Capture the cell that displays the provided text and extract its (X, Y) central coordinate. 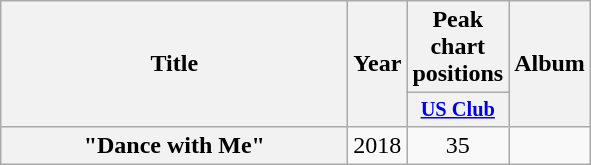
Peak chart positions (458, 47)
Title (174, 64)
Year (378, 64)
Album (550, 64)
"Dance with Me" (174, 145)
35 (458, 145)
2018 (378, 145)
US Club (458, 110)
